Identify which cell holds the provided text, then report its [X, Y] central coordinate. 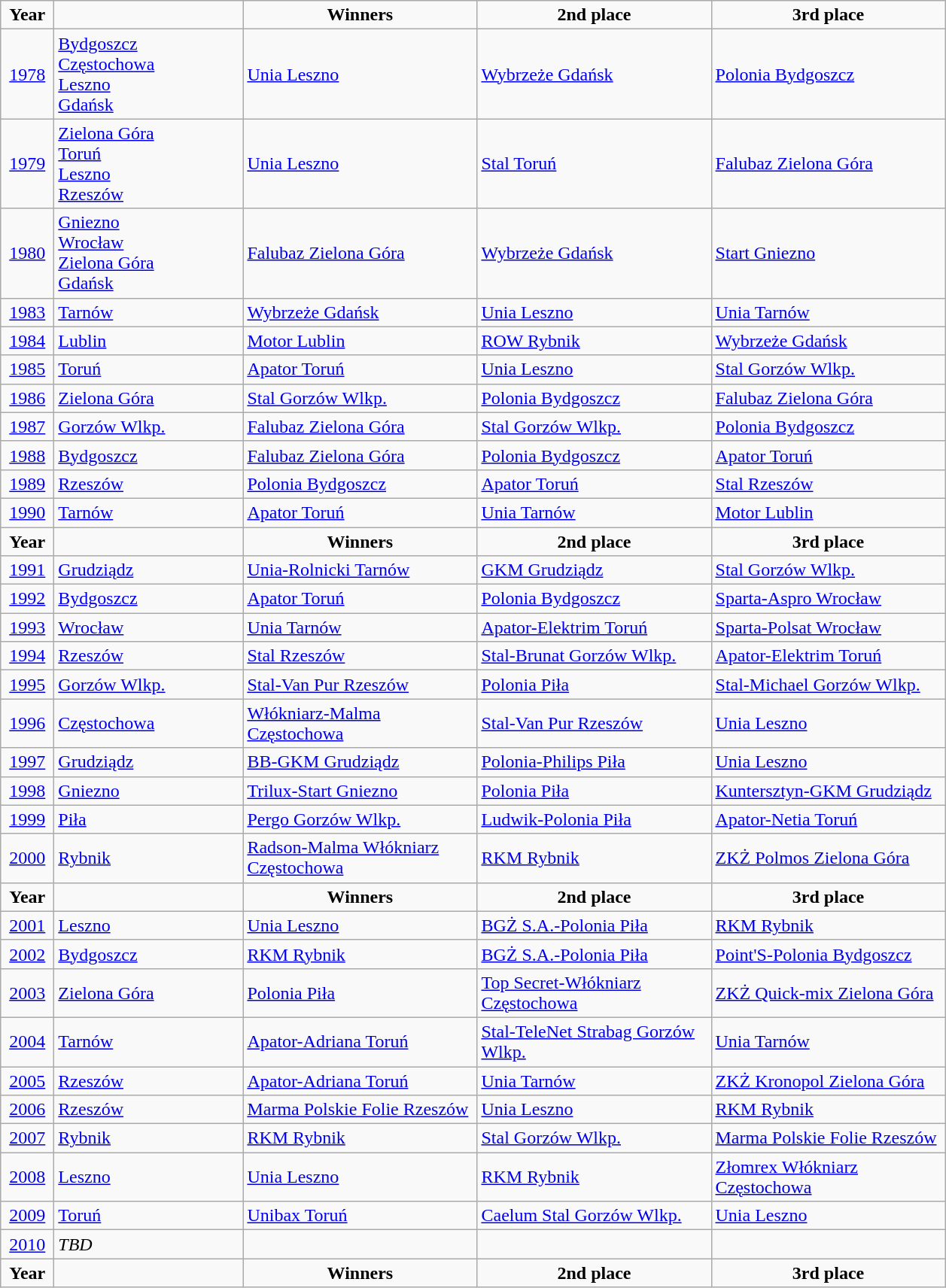
Stal-Brunat Gorzów Wlkp. [595, 656]
Gniezno Wrocław Zielona Góra Gdańsk [149, 253]
ZKŻ Polmos Zielona Góra [828, 858]
1991 [27, 570]
1983 [27, 312]
Wrocław [149, 627]
1989 [27, 484]
2008 [27, 1177]
Stal-TeleNet Strabag Gorzów Wlkp. [595, 1041]
Polonia-Philips Piła [595, 762]
2001 [27, 925]
Piła [149, 819]
Stal-Michael Gorzów Wlkp. [828, 685]
Włókniarz-Malma Częstochowa [360, 724]
1993 [27, 627]
ZKŻ Kronopol Zielona Góra [828, 1081]
1995 [27, 685]
2004 [27, 1041]
Złomrex Włókniarz Częstochowa [828, 1177]
Unibax Toruń [360, 1216]
Lublin [149, 341]
Trilux-Start Gniezno [360, 791]
ZKŻ Quick-mix Zielona Góra [828, 993]
Apator-Netia Toruń [828, 819]
Kuntersztyn-GKM Grudziądz [828, 791]
Gniezno [149, 791]
1988 [27, 455]
2010 [27, 1244]
1987 [27, 427]
2007 [27, 1138]
1984 [27, 341]
GKM Grudziądz [595, 570]
Start Gniezno [828, 253]
Sparta-Aspro Wrocław [828, 599]
1978 [27, 74]
2009 [27, 1216]
Bydgoszcz Częstochowa Leszno Gdańsk [149, 74]
Zielona Góra Toruń Leszno Rzeszów [149, 164]
1999 [27, 819]
Częstochowa [149, 724]
1992 [27, 599]
TBD [149, 1244]
1979 [27, 164]
1980 [27, 253]
2006 [27, 1110]
1997 [27, 762]
2005 [27, 1081]
1998 [27, 791]
2003 [27, 993]
Point'S-Polonia Bydgoszcz [828, 954]
Top Secret-Włókniarz Częstochowa [595, 993]
Ludwik-Polonia Piła [595, 819]
1985 [27, 369]
2000 [27, 858]
1994 [27, 656]
Caelum Stal Gorzów Wlkp. [595, 1216]
Pergo Gorzów Wlkp. [360, 819]
ROW Rybnik [595, 341]
Radson-Malma Włókniarz Częstochowa [360, 858]
Stal Toruń [595, 164]
BB-GKM Grudziądz [360, 762]
Sparta-Polsat Wrocław [828, 627]
1990 [27, 512]
1986 [27, 398]
Unia-Rolnicki Tarnów [360, 570]
1996 [27, 724]
2002 [27, 954]
